From the cell containing the given text, extract its center point as (X, Y) coordinate. 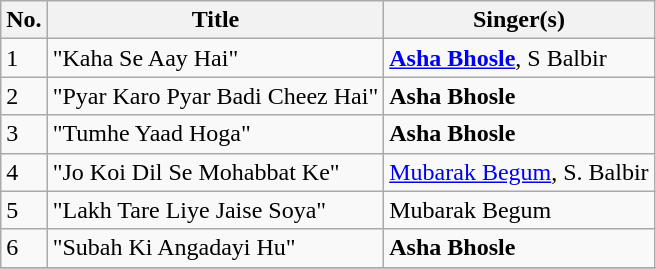
Mubarak Begum, S. Balbir (519, 172)
"Subah Ki Angadayi Hu" (216, 248)
"Pyar Karo Pyar Badi Cheez Hai" (216, 96)
"Tumhe Yaad Hoga" (216, 134)
Singer(s) (519, 20)
"Kaha Se Aay Hai" (216, 58)
3 (24, 134)
"Jo Koi Dil Se Mohabbat Ke" (216, 172)
2 (24, 96)
1 (24, 58)
4 (24, 172)
No. (24, 20)
Title (216, 20)
Mubarak Begum (519, 210)
5 (24, 210)
6 (24, 248)
"Lakh Tare Liye Jaise Soya" (216, 210)
Asha Bhosle, S Balbir (519, 58)
